Extract the (X, Y) coordinate from the center of the cell holding the provided text.  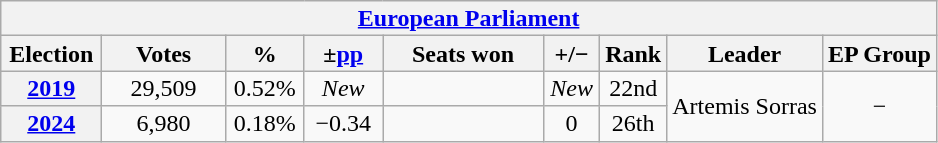
EP Group (879, 54)
% (264, 54)
0.18% (264, 124)
±pp (344, 54)
6,980 (164, 124)
26th (634, 124)
22nd (634, 88)
+/− (572, 54)
European Parliament (469, 18)
−0.34 (344, 124)
0 (572, 124)
Election (52, 54)
29,509 (164, 88)
2024 (52, 124)
Leader (745, 54)
Votes (164, 54)
2019 (52, 88)
Seats won (462, 54)
Rank (634, 54)
0.52% (264, 88)
Artemis Sorras (745, 106)
− (879, 106)
